Pinpoint the cell where the given text exists, returning its [x, y] midpoint coordinate. 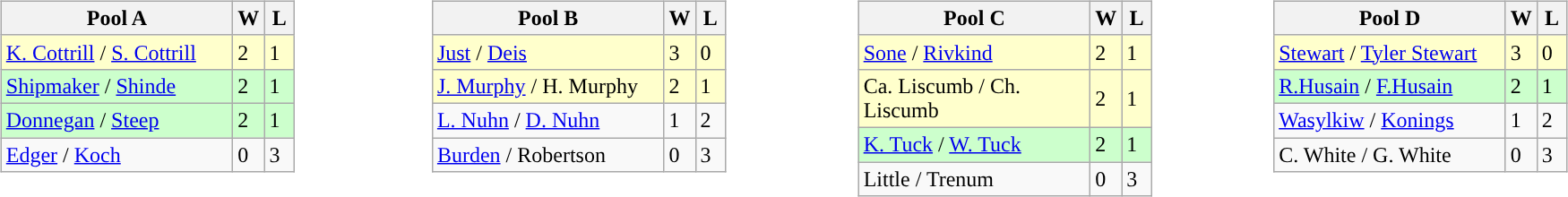
Pool B [548, 18]
Shipmaker / Shinde [116, 86]
Just / Deis [548, 52]
R.Husain / F.Husain [1391, 86]
L. Nuhn / D. Nuhn [548, 120]
Pool C [975, 18]
C. White / G. White [1391, 155]
Sone / Rivkind [975, 52]
Pool D [1391, 18]
K. Cottrill / S. Cottrill [116, 52]
K. Tuck / W. Tuck [975, 144]
J. Murphy / H. Murphy [548, 86]
Donnegan / Steep [116, 120]
Stewart / Tyler Stewart [1391, 52]
Burden / Robertson [548, 155]
Little / Trenum [975, 178]
Wasylkiw / Konings [1391, 120]
Pool A [116, 18]
Ca. Liscumb / Ch. Liscumb [975, 98]
Edger / Koch [116, 155]
